Extract the [X, Y] coordinate from the center of the cell holding the provided text.  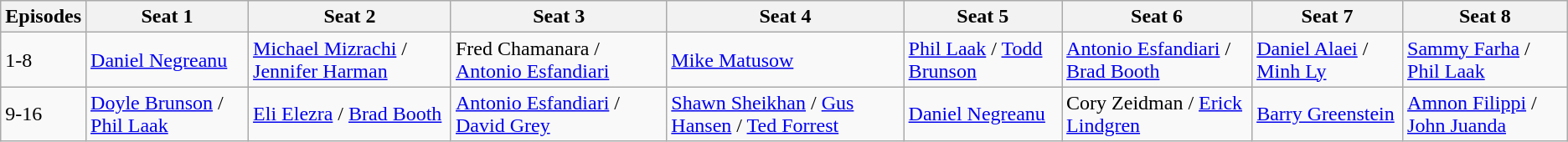
Cory Zeidman / Erick Lindgren [1158, 114]
Shawn Sheikhan / Gus Hansen / Ted Forrest [786, 114]
Episodes [44, 17]
Michael Mizrachi / Jennifer Harman [350, 60]
Antonio Esfandiari / David Grey [558, 114]
Seat 4 [786, 17]
Amnon Filippi / John Juanda [1486, 114]
1-8 [44, 60]
Seat 6 [1158, 17]
Sammy Farha / Phil Laak [1486, 60]
Phil Laak / Todd Brunson [983, 60]
Doyle Brunson / Phil Laak [168, 114]
Eli Elezra / Brad Booth [350, 114]
Mike Matusow [786, 60]
Barry Greenstein [1328, 114]
Seat 2 [350, 17]
9-16 [44, 114]
Seat 7 [1328, 17]
Seat 8 [1486, 17]
Fred Chamanara / Antonio Esfandiari [558, 60]
Daniel Alaei / Minh Ly [1328, 60]
Seat 1 [168, 17]
Antonio Esfandiari / Brad Booth [1158, 60]
Seat 3 [558, 17]
Seat 5 [983, 17]
